Output the [X, Y] coordinate of the center of the cell containing the given text.  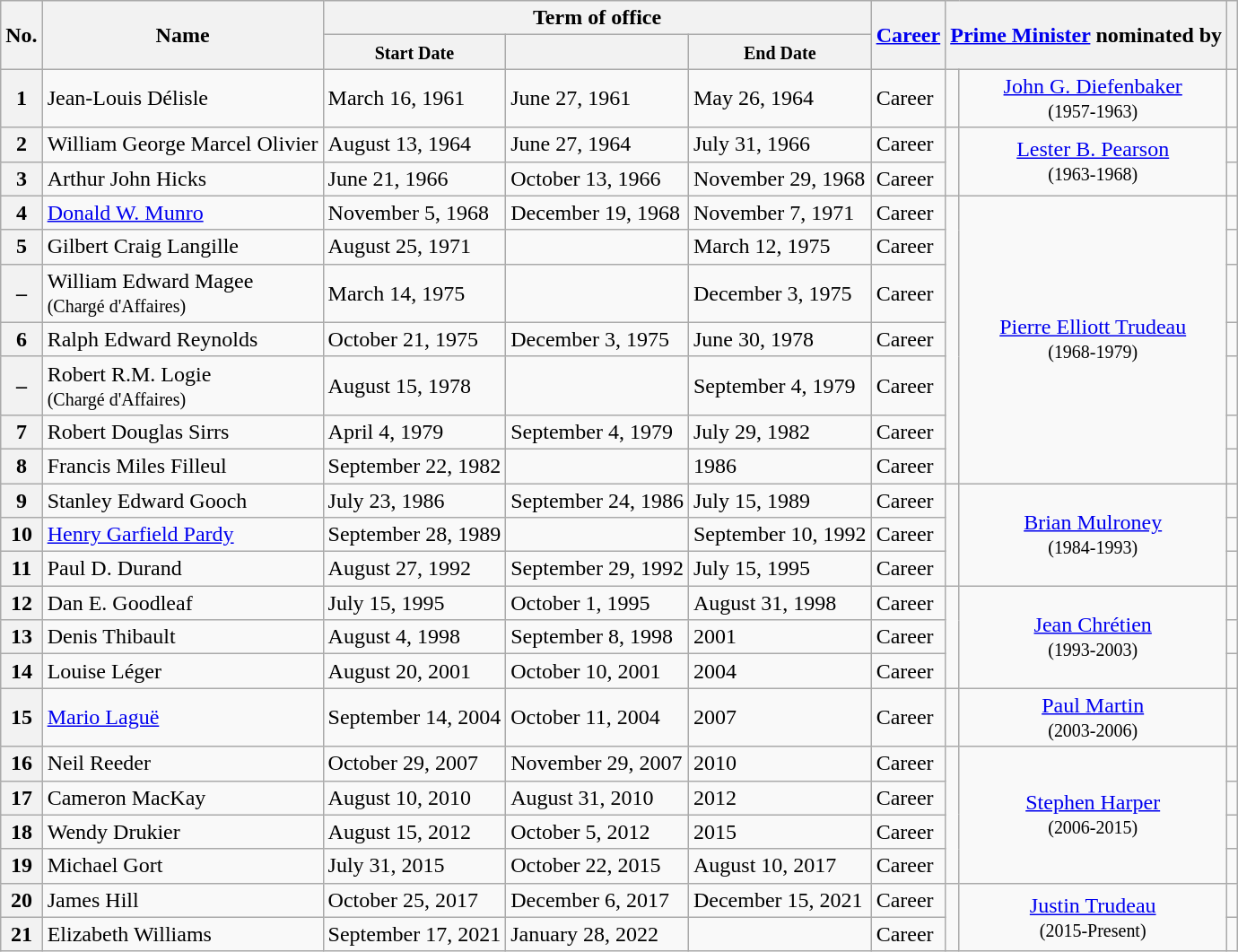
September 10, 1992 [780, 535]
July 31, 2015 [414, 866]
16 [22, 764]
March 12, 1975 [780, 247]
Elizabeth Williams [183, 934]
Cameron MacKay [183, 798]
15 [22, 718]
Jean Chrétien(1993-2003) [1093, 637]
November 7, 1971 [780, 213]
11 [22, 569]
2001 [780, 637]
7 [22, 432]
July 15, 1989 [780, 500]
John G. Diefenbaker(1957-1963) [1093, 99]
December 15, 2021 [780, 900]
August 27, 1992 [414, 569]
Justin Trudeau(2015-Present) [1093, 917]
12 [22, 603]
August 10, 2010 [414, 798]
July 31, 1966 [780, 144]
10 [22, 535]
Brian Mulroney(1984-1993) [1093, 534]
6 [22, 339]
William Edward Magee(Chargé d'Affaires) [183, 293]
June 27, 1964 [597, 144]
Paul Martin(2003-2006) [1093, 718]
October 1, 1995 [597, 603]
October 22, 2015 [597, 866]
September 14, 2004 [414, 718]
October 29, 2007 [414, 764]
Paul D. Durand [183, 569]
August 31, 2010 [597, 798]
2007 [780, 718]
Jean-Louis Délisle [183, 99]
December 6, 2017 [597, 900]
13 [22, 637]
2004 [780, 671]
December 19, 1968 [597, 213]
2010 [780, 764]
17 [22, 798]
Denis Thibault [183, 637]
September 28, 1989 [414, 535]
September 29, 1992 [597, 569]
Lester B. Pearson(1963-1968) [1093, 162]
End Date [780, 52]
January 28, 2022 [597, 934]
1986 [780, 466]
August 15, 2012 [414, 832]
Mario Laguë [183, 718]
18 [22, 832]
Term of office [597, 18]
August 31, 1998 [780, 603]
5 [22, 247]
October 10, 2001 [597, 671]
3 [22, 179]
21 [22, 934]
October 5, 2012 [597, 832]
June 30, 1978 [780, 339]
9 [22, 500]
1 [22, 99]
May 26, 1964 [780, 99]
Stanley Edward Gooch [183, 500]
2015 [780, 832]
Neil Reeder [183, 764]
Francis Miles Filleul [183, 466]
Donald W. Munro [183, 213]
Start Date [414, 52]
Name [183, 35]
April 4, 1979 [414, 432]
2 [22, 144]
William George Marcel Olivier [183, 144]
Dan E. Goodleaf [183, 603]
August 20, 2001 [414, 671]
July 23, 1986 [414, 500]
August 15, 1978 [414, 386]
March 14, 1975 [414, 293]
August 13, 1964 [414, 144]
Ralph Edward Reynolds [183, 339]
Gilbert Craig Langille [183, 247]
Arthur John Hicks [183, 179]
August 4, 1998 [414, 637]
Wendy Drukier [183, 832]
September 17, 2021 [414, 934]
June 21, 1966 [414, 179]
August 25, 1971 [414, 247]
Pierre Elliott Trudeau(1968-1979) [1093, 339]
Michael Gort [183, 866]
Robert R.M. Logie(Chargé d'Affaires) [183, 386]
2012 [780, 798]
4 [22, 213]
20 [22, 900]
Louise Léger [183, 671]
Robert Douglas Sirrs [183, 432]
August 10, 2017 [780, 866]
June 27, 1961 [597, 99]
19 [22, 866]
September 24, 1986 [597, 500]
No. [22, 35]
November 5, 1968 [414, 213]
July 29, 1982 [780, 432]
September 22, 1982 [414, 466]
March 16, 1961 [414, 99]
Stephen Harper(2006-2015) [1093, 815]
September 8, 1998 [597, 637]
James Hill [183, 900]
October 25, 2017 [414, 900]
8 [22, 466]
Prime Minister nominated by [1086, 35]
14 [22, 671]
November 29, 2007 [597, 764]
October 13, 1966 [597, 179]
November 29, 1968 [780, 179]
October 21, 1975 [414, 339]
October 11, 2004 [597, 718]
Henry Garfield Pardy [183, 535]
